Find where the given text appears and provide that cell's center as (X, Y) coordinate. 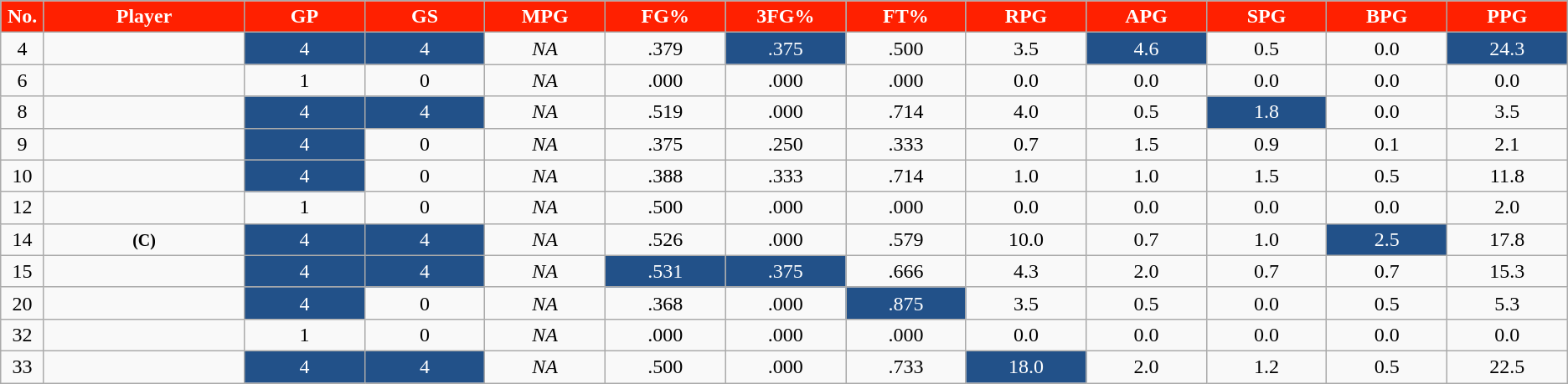
.666 (906, 271)
9 (23, 144)
.733 (906, 366)
11.8 (1507, 176)
8 (23, 112)
FT% (906, 17)
GS (425, 17)
12 (23, 207)
3FG% (786, 17)
18.0 (1026, 366)
Player (144, 17)
APG (1147, 17)
1.8 (1266, 112)
15.3 (1507, 271)
.379 (665, 49)
24.3 (1507, 49)
RPG (1026, 17)
20 (23, 303)
32 (23, 335)
4.3 (1026, 271)
14 (23, 239)
No. (23, 17)
GP (305, 17)
15 (23, 271)
5.3 (1507, 303)
SPG (1266, 17)
6 (23, 80)
.526 (665, 239)
.368 (665, 303)
MPG (545, 17)
1.2 (1266, 366)
4.0 (1026, 112)
.250 (786, 144)
.875 (906, 303)
.579 (906, 239)
4.6 (1147, 49)
2.1 (1507, 144)
PPG (1507, 17)
0.9 (1266, 144)
33 (23, 366)
(C) (144, 239)
BPG (1387, 17)
0.1 (1387, 144)
17.8 (1507, 239)
.531 (665, 271)
.519 (665, 112)
FG% (665, 17)
10.0 (1026, 239)
.388 (665, 176)
2.5 (1387, 239)
10 (23, 176)
22.5 (1507, 366)
